Search for the cell housing the specified text and yield its [x, y] center coordinate. 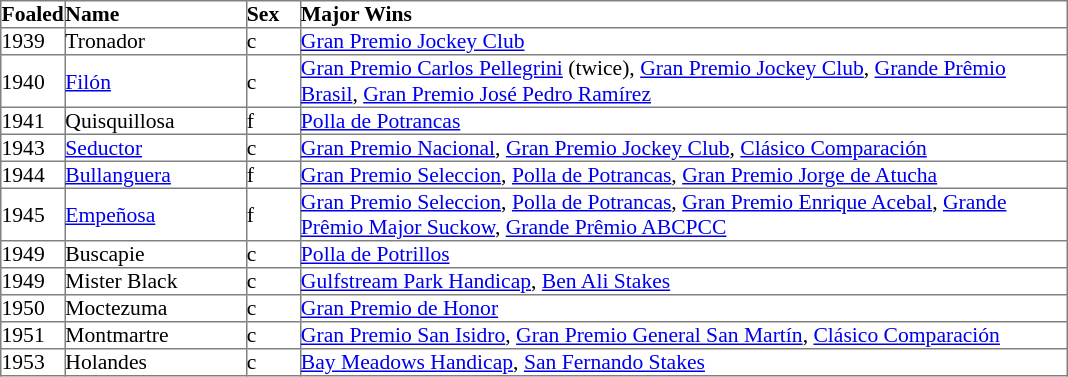
Mister Black [156, 282]
Tronador [156, 42]
Gran Premio Nacional, Gran Premio Jockey Club, Clásico Comparación [683, 148]
Gulfstream Park Handicap, Ben Ali Stakes [683, 282]
1951 [33, 336]
Polla de Potrancas [683, 120]
1939 [33, 42]
Name [156, 14]
Seductor [156, 148]
Gran Premio Seleccion, Polla de Potrancas, Gran Premio Enrique Acebal, Grande Prêmio Major Suckow, Grande Prêmio ABCPCC [683, 214]
Filón [156, 81]
1944 [33, 174]
Buscapie [156, 254]
1941 [33, 120]
Polla de Potrillos [683, 254]
Foaled [33, 14]
Sex [273, 14]
Gran Premio San Isidro, Gran Premio General San Martín, Clásico Comparación [683, 336]
Quisquillosa [156, 120]
Moctezuma [156, 308]
Montmartre [156, 336]
1943 [33, 148]
Major Wins [683, 14]
1945 [33, 214]
Gran Premio Seleccion, Polla de Potrancas, Gran Premio Jorge de Atucha [683, 174]
Gran Premio de Honor [683, 308]
1950 [33, 308]
Holandes [156, 362]
Gran Premio Carlos Pellegrini (twice), Gran Premio Jockey Club, Grande Prêmio Brasil, Gran Premio José Pedro Ramírez [683, 81]
1940 [33, 81]
Gran Premio Jockey Club [683, 42]
Empeñosa [156, 214]
Bullanguera [156, 174]
1953 [33, 362]
Bay Meadows Handicap, San Fernando Stakes [683, 362]
